Detect which cell encompasses the target text, then output its [X, Y] center coordinate. 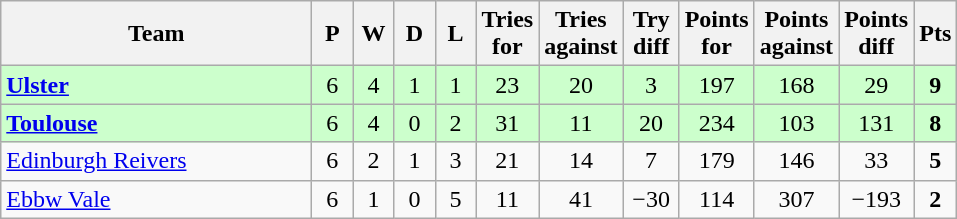
31 [508, 123]
Points for [716, 34]
Ebbw Vale [156, 199]
9 [936, 85]
23 [508, 85]
W [374, 34]
8 [936, 123]
146 [796, 161]
179 [716, 161]
41 [581, 199]
Points against [796, 34]
−30 [651, 199]
Tries for [508, 34]
Tries against [581, 34]
7 [651, 161]
33 [876, 161]
103 [796, 123]
Edinburgh Reivers [156, 161]
21 [508, 161]
29 [876, 85]
114 [716, 199]
131 [876, 123]
197 [716, 85]
Ulster [156, 85]
Toulouse [156, 123]
168 [796, 85]
−193 [876, 199]
14 [581, 161]
Pts [936, 34]
L [456, 34]
Points diff [876, 34]
Team [156, 34]
234 [716, 123]
Try diff [651, 34]
P [332, 34]
D [414, 34]
307 [796, 199]
